Locate the cell with the specified text and output its (X, Y) center coordinate. 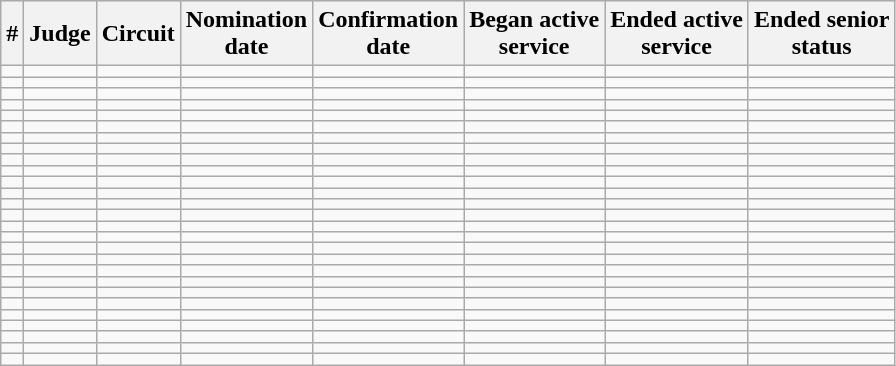
Confirmationdate (388, 34)
Judge (60, 34)
# (12, 34)
Ended seniorstatus (821, 34)
Ended activeservice (677, 34)
Began activeservice (534, 34)
Nominationdate (246, 34)
Circuit (138, 34)
